Locate the cell with the specified text and output its (x, y) center coordinate. 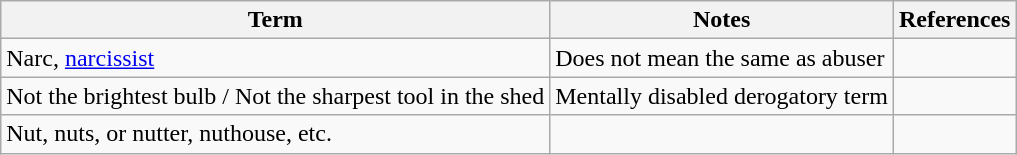
Mentally disabled derogatory term (722, 96)
Notes (722, 20)
Narc, narcissist (276, 58)
Does not mean the same as abuser (722, 58)
Not the brightest bulb / Not the sharpest tool in the shed (276, 96)
Term (276, 20)
Nut, nuts, or nutter, nuthouse, etc. (276, 134)
References (954, 20)
